Scan for the cell matching the given text and deliver its (X, Y) coordinate at center. 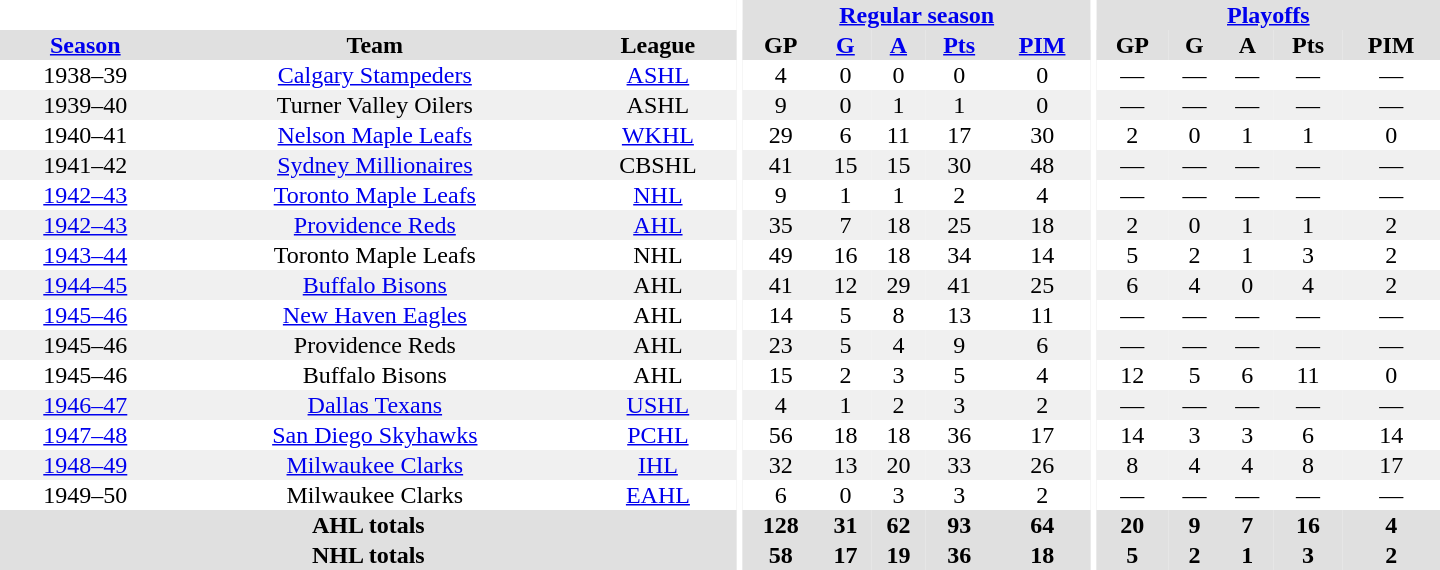
1947–48 (86, 435)
34 (960, 255)
Regular season (917, 15)
48 (1042, 165)
WKHL (658, 135)
128 (781, 525)
Turner Valley Oilers (376, 105)
League (658, 45)
Team (376, 45)
IHL (658, 465)
San Diego Skyhawks (376, 435)
AHL totals (368, 525)
Calgary Stampeders (376, 75)
32 (781, 465)
EAHL (658, 495)
1938–39 (86, 75)
33 (960, 465)
35 (781, 225)
New Haven Eagles (376, 315)
Dallas Texans (376, 405)
1941–42 (86, 165)
1949–50 (86, 495)
1940–41 (86, 135)
1944–45 (86, 285)
23 (781, 345)
Season (86, 45)
1939–40 (86, 105)
1948–49 (86, 465)
58 (781, 555)
Nelson Maple Leafs (376, 135)
1946–47 (86, 405)
56 (781, 435)
62 (898, 525)
26 (1042, 465)
93 (960, 525)
1943–44 (86, 255)
19 (898, 555)
NHL totals (368, 555)
Playoffs (1268, 15)
49 (781, 255)
PCHL (658, 435)
31 (846, 525)
CBSHL (658, 165)
USHL (658, 405)
64 (1042, 525)
Sydney Millionaires (376, 165)
